Locate the cell with the specified text and output its (x, y) center coordinate. 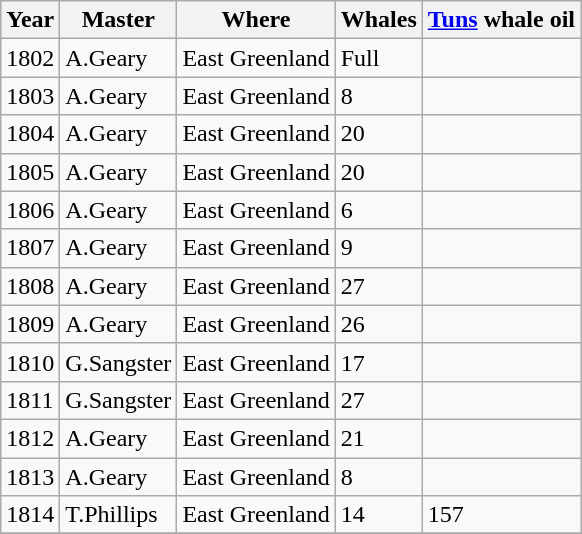
1811 (30, 400)
1814 (30, 515)
1808 (30, 286)
17 (378, 362)
1805 (30, 172)
T.Phillips (118, 515)
26 (378, 324)
Full (378, 58)
14 (378, 515)
1802 (30, 58)
Year (30, 20)
Where (256, 20)
21 (378, 438)
1806 (30, 210)
6 (378, 210)
Master (118, 20)
1809 (30, 324)
1804 (30, 134)
Tuns whale oil (501, 20)
Whales (378, 20)
1812 (30, 438)
1810 (30, 362)
1803 (30, 96)
1813 (30, 477)
1807 (30, 248)
157 (501, 515)
9 (378, 248)
